Find where the given text appears and provide that cell's center as [X, Y] coordinate. 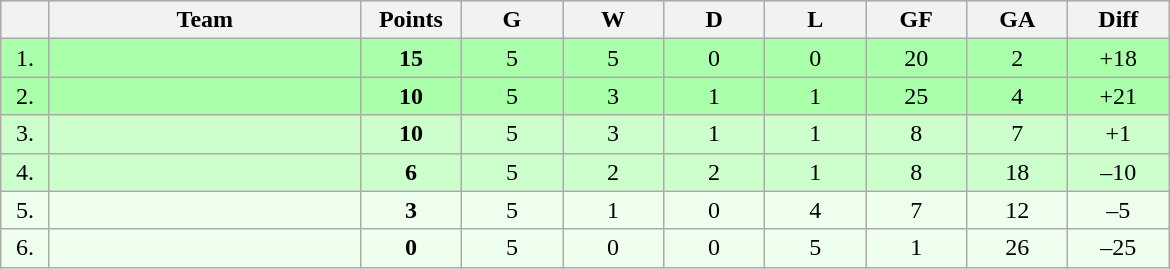
–25 [1118, 248]
1. [26, 58]
+1 [1118, 134]
+21 [1118, 96]
26 [1018, 248]
G [512, 20]
6 [410, 172]
+18 [1118, 58]
Team [204, 20]
–5 [1118, 210]
GA [1018, 20]
5. [26, 210]
20 [916, 58]
6. [26, 248]
3. [26, 134]
L [816, 20]
D [714, 20]
18 [1018, 172]
2. [26, 96]
W [612, 20]
GF [916, 20]
–10 [1118, 172]
25 [916, 96]
12 [1018, 210]
15 [410, 58]
Diff [1118, 20]
4. [26, 172]
Points [410, 20]
